Extract the (X, Y) coordinate from the center of the cell holding the provided text.  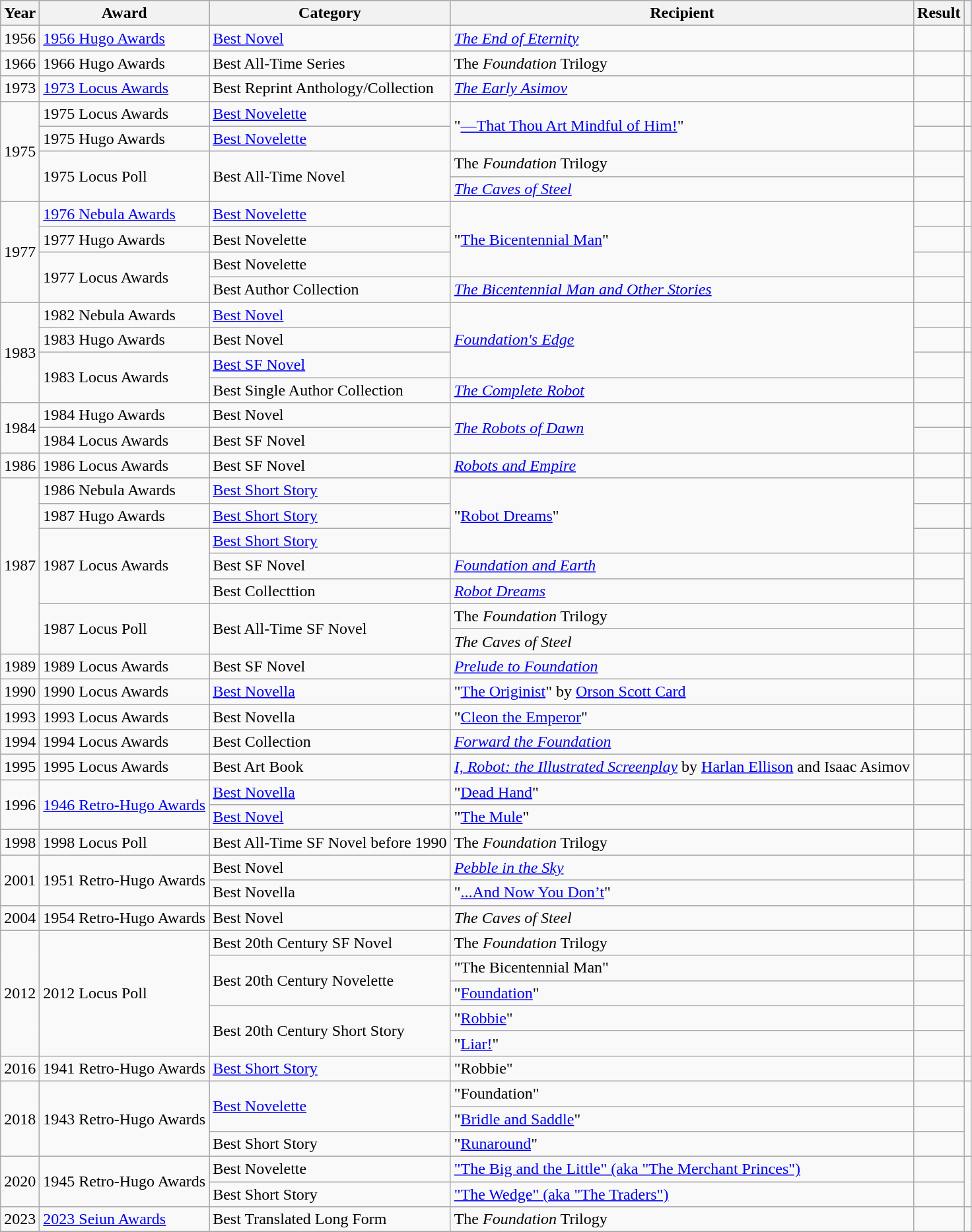
"Runaround" (681, 1144)
Best Collecttion (330, 591)
1984 Hugo Awards (124, 415)
Best All-Time Novel (330, 176)
1995 (20, 767)
The Bicentennial Man and Other Stories (681, 289)
1987 Locus Poll (124, 629)
"The Wedge" (aka "The Traders") (681, 1194)
2020 (20, 1182)
1983 Locus Awards (124, 378)
Best All-Time Series (330, 63)
Best 20th Century Short Story (330, 1031)
"Dead Hand" (681, 792)
1984 Locus Awards (124, 440)
"—That Thou Art Mindful of Him!" (681, 126)
"Liar!" (681, 1043)
Forward the Foundation (681, 742)
Best Translated Long Form (330, 1219)
The End of Eternity (681, 38)
Best 20th Century SF Novel (330, 943)
1975 (20, 151)
2023 (20, 1219)
1987 Hugo Awards (124, 516)
1943 Retro-Hugo Awards (124, 1118)
1983 Hugo Awards (124, 340)
1989 (20, 666)
1983 (20, 353)
1975 Hugo Awards (124, 139)
2023 Seiun Awards (124, 1219)
Recipient (681, 13)
1996 (20, 805)
Best Art Book (330, 767)
2004 (20, 918)
1973 Locus Awards (124, 88)
2012 Locus Poll (124, 993)
The Robots of Dawn (681, 428)
1994 Locus Awards (124, 742)
1986 (20, 465)
1993 (20, 716)
1956 (20, 38)
The Complete Robot (681, 390)
1941 Retro-Hugo Awards (124, 1068)
Pebble in the Sky (681, 868)
The Early Asimov (681, 88)
Best 20th Century Novelette (330, 980)
1986 Nebula Awards (124, 491)
1975 Locus Poll (124, 176)
1984 (20, 428)
Foundation's Edge (681, 340)
Foundation and Earth (681, 566)
"Bridle and Saddle" (681, 1119)
I, Robot: the Illustrated Screenplay by Harlan Ellison and Isaac Asimov (681, 767)
1976 Nebula Awards (124, 214)
"Cleon the Emperor" (681, 716)
Robot Dreams (681, 591)
Robots and Empire (681, 465)
"The Big and the Little" (aka "The Merchant Princes") (681, 1169)
"Robot Dreams" (681, 516)
1945 Retro-Hugo Awards (124, 1182)
Prelude to Foundation (681, 666)
1973 (20, 88)
1977 (20, 252)
Best Single Author Collection (330, 390)
1998 (20, 842)
1989 Locus Awards (124, 666)
1998 Locus Poll (124, 842)
1954 Retro-Hugo Awards (124, 918)
Best Collection (330, 742)
1946 Retro-Hugo Awards (124, 805)
"The Mule" (681, 817)
2016 (20, 1068)
1966 Hugo Awards (124, 63)
Result (939, 13)
1977 Locus Awards (124, 277)
Best Author Collection (330, 289)
Year (20, 13)
Award (124, 13)
1956 Hugo Awards (124, 38)
Category (330, 13)
"The Originist" by Orson Scott Card (681, 691)
1987 Locus Awards (124, 566)
2012 (20, 993)
1994 (20, 742)
Best Reprint Anthology/Collection (330, 88)
Best All-Time SF Novel (330, 629)
1987 (20, 566)
1951 Retro-Hugo Awards (124, 880)
1982 Nebula Awards (124, 315)
1977 Hugo Awards (124, 239)
1986 Locus Awards (124, 465)
1990 (20, 691)
"...And Now You Don’t" (681, 893)
1975 Locus Awards (124, 114)
1990 Locus Awards (124, 691)
2018 (20, 1118)
1993 Locus Awards (124, 716)
2001 (20, 880)
Best All-Time SF Novel before 1990 (330, 842)
1995 Locus Awards (124, 767)
1966 (20, 63)
